Capture the cell that displays the provided text and extract its (x, y) central coordinate. 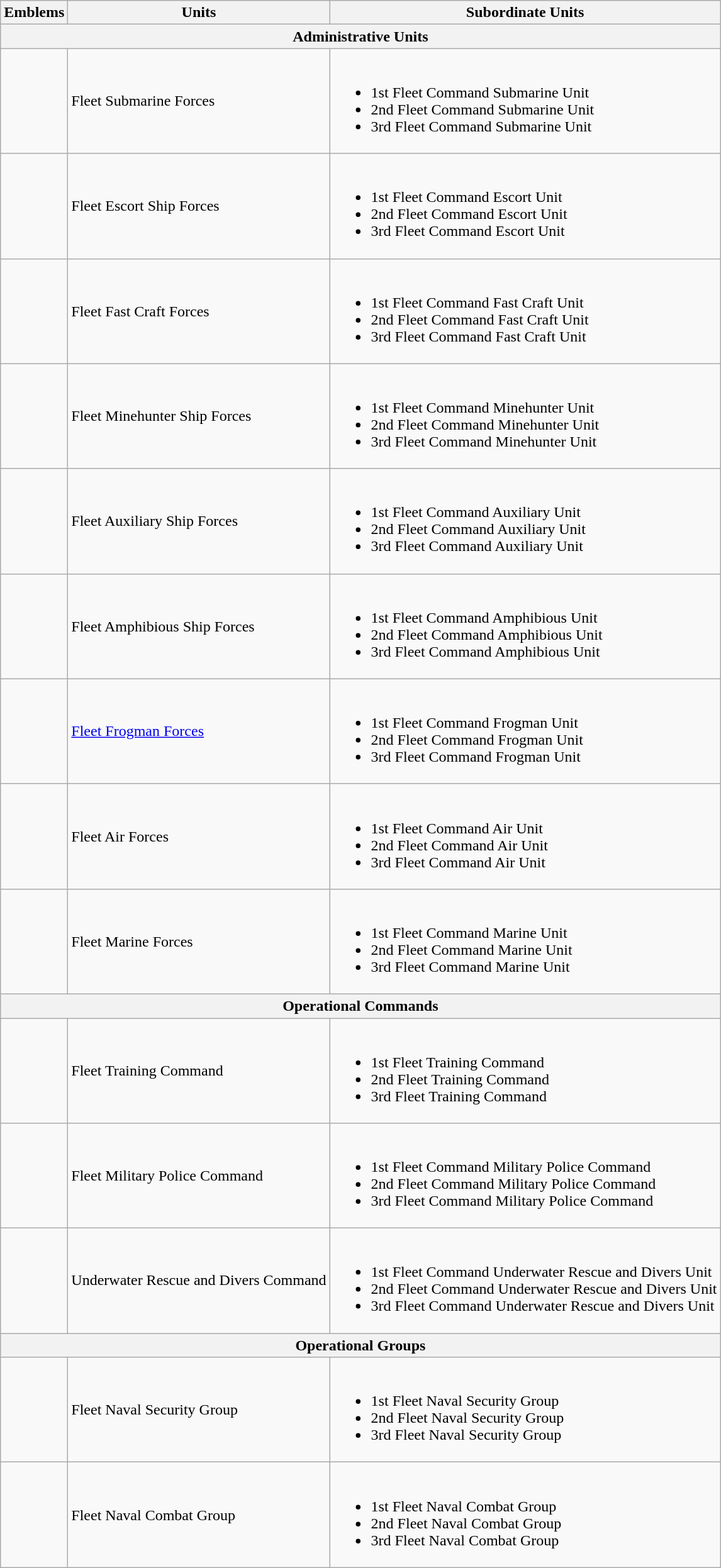
Operational Groups (360, 1345)
Fleet Naval Security Group (199, 1410)
Fleet Fast Craft Forces (199, 311)
Administrative Units (360, 36)
1st Fleet Command Escort Unit2nd Fleet Command Escort Unit3rd Fleet Command Escort Unit (525, 206)
Fleet Escort Ship Forces (199, 206)
1st Fleet Command Auxiliary Unit2nd Fleet Command Auxiliary Unit3rd Fleet Command Auxiliary Unit (525, 521)
Fleet Marine Forces (199, 941)
1st Fleet Command Military Police Command2nd Fleet Command Military Police Command3rd Fleet Command Military Police Command (525, 1176)
1st Fleet Command Submarine Unit2nd Fleet Command Submarine Unit3rd Fleet Command Submarine Unit (525, 101)
1st Fleet Command Frogman Unit2nd Fleet Command Frogman Unit3rd Fleet Command Frogman Unit (525, 731)
Subordinate Units (525, 13)
1st Fleet Command Minehunter Unit2nd Fleet Command Minehunter Unit3rd Fleet Command Minehunter Unit (525, 416)
Fleet Auxiliary Ship Forces (199, 521)
Fleet Training Command (199, 1070)
Underwater Rescue and Divers Command (199, 1281)
Fleet Frogman Forces (199, 731)
Operational Commands (360, 1006)
Fleet Air Forces (199, 837)
1st Fleet Command Amphibious Unit2nd Fleet Command Amphibious Unit3rd Fleet Command Amphibious Unit (525, 626)
Fleet Minehunter Ship Forces (199, 416)
1st Fleet Command Air Unit2nd Fleet Command Air Unit3rd Fleet Command Air Unit (525, 837)
Fleet Naval Combat Group (199, 1515)
1st Fleet Naval Security Group2nd Fleet Naval Security Group3rd Fleet Naval Security Group (525, 1410)
1st Fleet Command Fast Craft Unit2nd Fleet Command Fast Craft Unit3rd Fleet Command Fast Craft Unit (525, 311)
1st Fleet Command Marine Unit2nd Fleet Command Marine Unit3rd Fleet Command Marine Unit (525, 941)
1st Fleet Training Command2nd Fleet Training Command3rd Fleet Training Command (525, 1070)
Fleet Submarine Forces (199, 101)
Units (199, 13)
Fleet Military Police Command (199, 1176)
Fleet Amphibious Ship Forces (199, 626)
Emblems (34, 13)
1st Fleet Naval Combat Group2nd Fleet Naval Combat Group3rd Fleet Naval Combat Group (525, 1515)
